Scan for the cell matching the given text and deliver its (X, Y) coordinate at center. 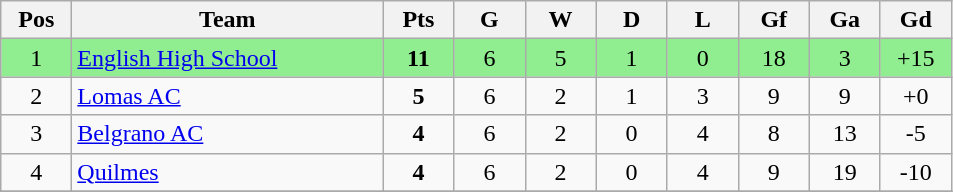
13 (844, 134)
Pos (36, 20)
-5 (916, 134)
Pts (418, 20)
L (702, 20)
W (560, 20)
8 (774, 134)
+15 (916, 58)
19 (844, 172)
-10 (916, 172)
11 (418, 58)
Ga (844, 20)
Quilmes (228, 172)
18 (774, 58)
Gd (916, 20)
Team (228, 20)
English High School (228, 58)
+0 (916, 96)
G (490, 20)
Belgrano AC (228, 134)
Lomas AC (228, 96)
Gf (774, 20)
D (632, 20)
